Scan for the cell matching the given text and deliver its [X, Y] coordinate at center. 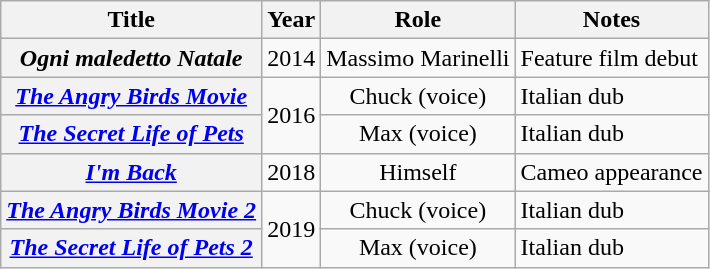
2019 [292, 229]
The Secret Life of Pets [132, 134]
Title [132, 20]
2018 [292, 172]
Ogni maledetto Natale [132, 58]
2016 [292, 115]
Himself [418, 172]
Feature film debut [612, 58]
The Angry Birds Movie [132, 96]
Role [418, 20]
The Angry Birds Movie 2 [132, 210]
Massimo Marinelli [418, 58]
2014 [292, 58]
I'm Back [132, 172]
The Secret Life of Pets 2 [132, 248]
Cameo appearance [612, 172]
Year [292, 20]
Notes [612, 20]
